Return [x, y] of the center of cell containing provided text 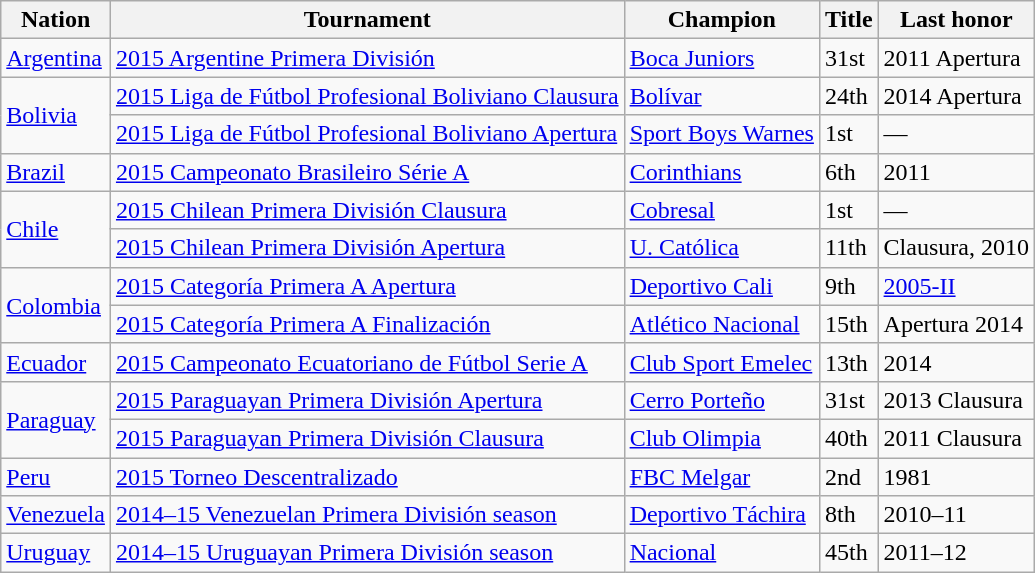
Chile [56, 229]
Deportivo Cali [722, 286]
Atlético Nacional [722, 324]
2011–12 [956, 553]
40th [848, 438]
2015 Torneo Descentralizado [367, 477]
2015 Paraguayan Primera División Clausura [367, 438]
2015 Categoría Primera A Finalización [367, 324]
Venezuela [56, 515]
2011 Apertura [956, 58]
Sport Boys Warnes [722, 134]
Cobresal [722, 210]
Nacional [722, 553]
Apertura 2014 [956, 324]
2015 Liga de Fútbol Profesional Boliviano Clausura [367, 96]
Clausura, 2010 [956, 248]
2015 Paraguayan Primera División Apertura [367, 400]
2015 Categoría Primera A Apertura [367, 286]
Peru [56, 477]
2005-II [956, 286]
FBC Melgar [722, 477]
45th [848, 553]
Nation [56, 20]
9th [848, 286]
2015 Chilean Primera División Apertura [367, 248]
Deportivo Táchira [722, 515]
24th [848, 96]
2011 Clausura [956, 438]
2015 Campeonato Ecuatoriano de Fútbol Serie A [367, 362]
2014 Apertura [956, 96]
Cerro Porteño [722, 400]
2014–15 Venezuelan Primera División season [367, 515]
Boca Juniors [722, 58]
Club Olimpia [722, 438]
Club Sport Emelec [722, 362]
2014–15 Uruguayan Primera División season [367, 553]
Last honor [956, 20]
8th [848, 515]
2013 Clausura [956, 400]
U. Católica [722, 248]
2nd [848, 477]
Uruguay [56, 553]
2015 Liga de Fútbol Profesional Boliviano Apertura [367, 134]
Title [848, 20]
2015 Campeonato Brasileiro Série A [367, 172]
2010–11 [956, 515]
1981 [956, 477]
Paraguay [56, 419]
Brazil [56, 172]
2014 [956, 362]
Tournament [367, 20]
6th [848, 172]
2015 Argentine Primera División [367, 58]
11th [848, 248]
2011 [956, 172]
Argentina [56, 58]
Ecuador [56, 362]
Corinthians [722, 172]
15th [848, 324]
Bolivia [56, 115]
Colombia [56, 305]
Champion [722, 20]
Bolívar [722, 96]
13th [848, 362]
2015 Chilean Primera División Clausura [367, 210]
